Scan for the cell matching the given text and deliver its [X, Y] coordinate at center. 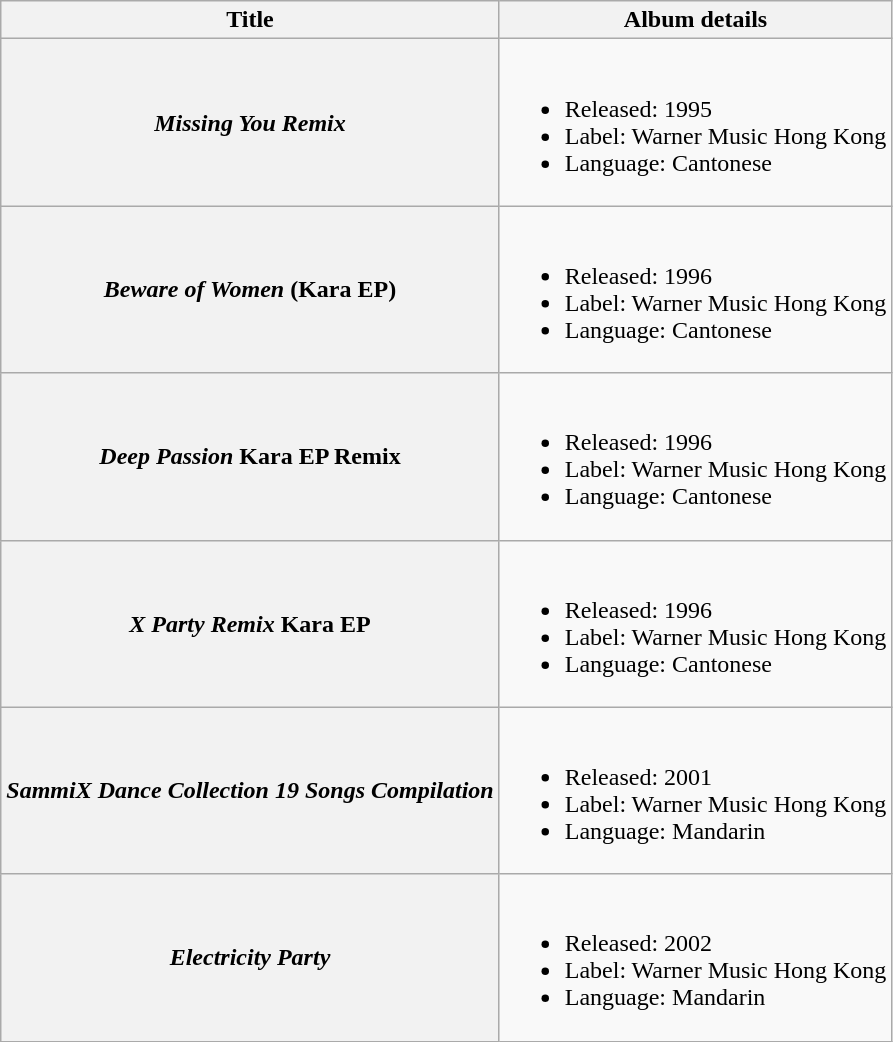
X Party Remix Kara EP [250, 624]
Beware of Women (Kara EP) [250, 290]
Released: 2002Label: Warner Music Hong KongLanguage: Mandarin [696, 958]
Deep Passion Kara EP Remix [250, 456]
Title [250, 20]
Missing You Remix [250, 122]
Electricity Party [250, 958]
Album details [696, 20]
Released: 2001Label: Warner Music Hong KongLanguage: Mandarin [696, 790]
SammiX Dance Collection 19 Songs Compilation [250, 790]
Released: 1995Label: Warner Music Hong KongLanguage: Cantonese [696, 122]
